For the text-containing cell, return its midpoint in [x, y] coordinate format. 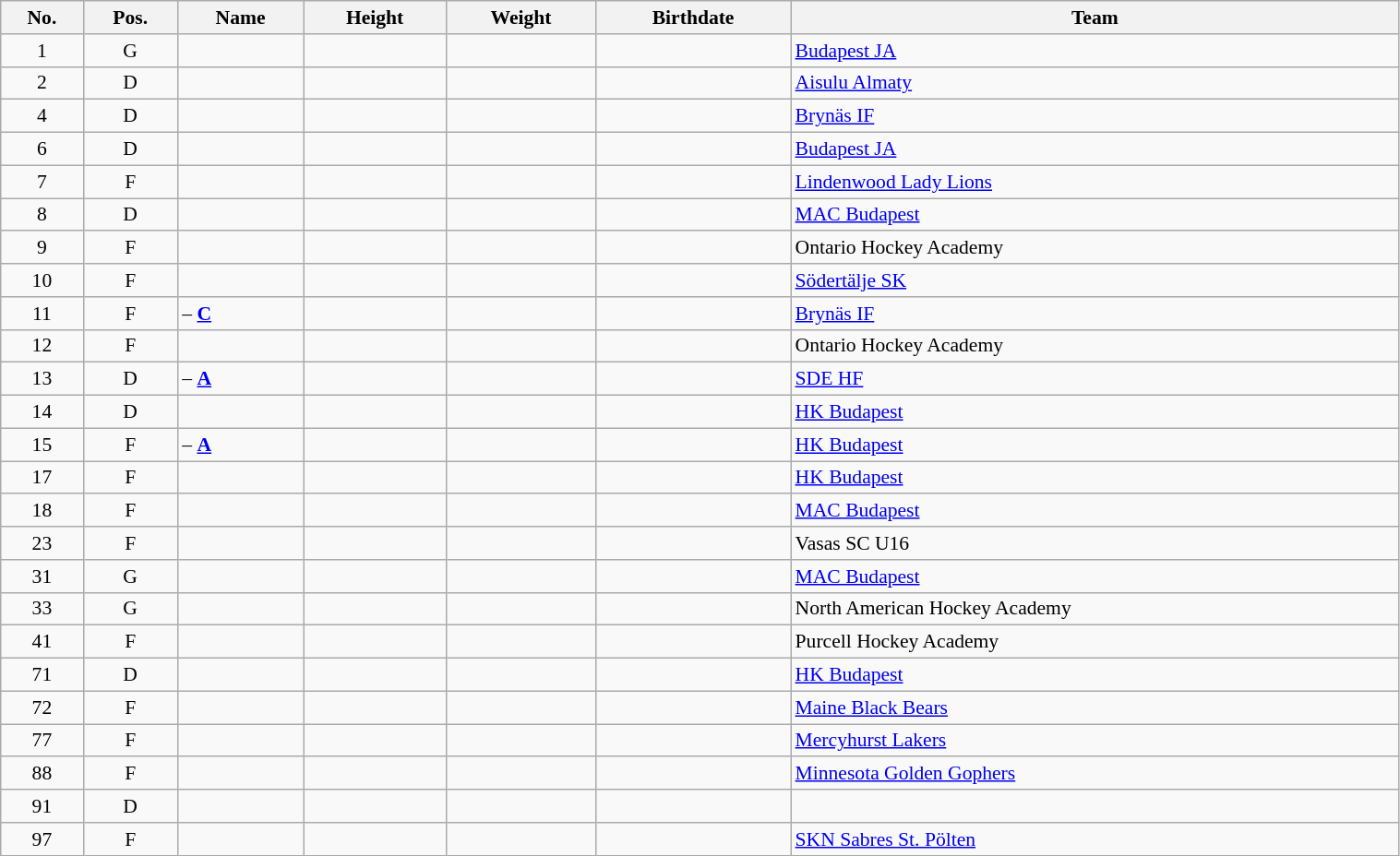
18 [42, 511]
15 [42, 445]
No. [42, 18]
Name [240, 18]
Pos. [130, 18]
Södertälje SK [1095, 280]
Maine Black Bears [1095, 707]
– C [240, 314]
8 [42, 215]
Aisulu Almaty [1095, 83]
23 [42, 543]
Weight [521, 18]
Minnesota Golden Gophers [1095, 774]
2 [42, 83]
41 [42, 642]
6 [42, 149]
33 [42, 609]
SDE HF [1095, 379]
Purcell Hockey Academy [1095, 642]
Lindenwood Lady Lions [1095, 182]
9 [42, 248]
1 [42, 51]
77 [42, 741]
12 [42, 346]
88 [42, 774]
14 [42, 412]
7 [42, 182]
Birthdate [694, 18]
72 [42, 707]
Mercyhurst Lakers [1095, 741]
Vasas SC U16 [1095, 543]
SKN Sabres St. Pölten [1095, 839]
31 [42, 577]
Height [375, 18]
11 [42, 314]
91 [42, 806]
17 [42, 478]
13 [42, 379]
4 [42, 116]
Team [1095, 18]
10 [42, 280]
71 [42, 675]
North American Hockey Academy [1095, 609]
97 [42, 839]
